Provide the (x, y) coordinate of the cell's center where the given text is located.  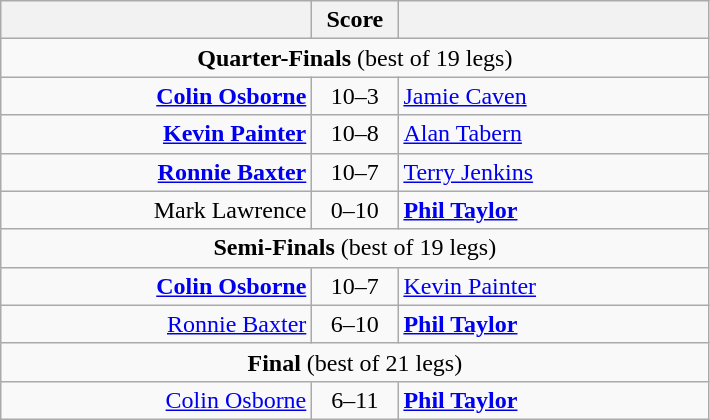
Jamie Caven (554, 96)
10–3 (355, 96)
Quarter-Finals (best of 19 legs) (355, 58)
Terry Jenkins (554, 172)
Semi-Finals (best of 19 legs) (355, 248)
Final (best of 21 legs) (355, 362)
6–11 (355, 400)
10–8 (355, 134)
0–10 (355, 210)
Mark Lawrence (156, 210)
Alan Tabern (554, 134)
Score (355, 20)
6–10 (355, 324)
